Capture the cell that displays the provided text and extract its [X, Y] central coordinate. 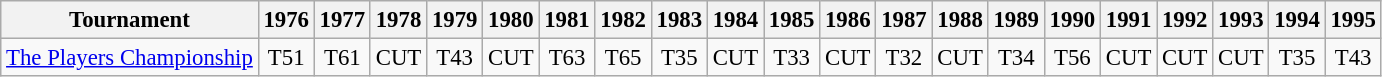
T63 [567, 58]
T32 [904, 58]
1993 [1241, 20]
1986 [848, 20]
1988 [960, 20]
1990 [1072, 20]
T65 [623, 58]
1976 [286, 20]
Tournament [130, 20]
T56 [1072, 58]
1980 [511, 20]
1995 [1353, 20]
1981 [567, 20]
1994 [1297, 20]
1978 [398, 20]
T33 [792, 58]
1989 [1016, 20]
1992 [1185, 20]
1977 [342, 20]
1985 [792, 20]
T61 [342, 58]
1979 [455, 20]
T34 [1016, 58]
The Players Championship [130, 58]
1982 [623, 20]
1984 [735, 20]
1991 [1128, 20]
T51 [286, 58]
1987 [904, 20]
1983 [679, 20]
